Search for the cell housing the specified text and yield its (X, Y) center coordinate. 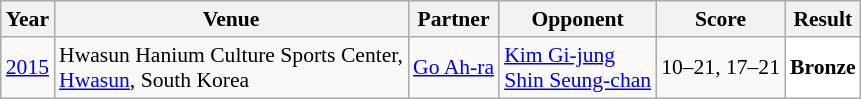
Year (28, 19)
2015 (28, 68)
Partner (454, 19)
Hwasun Hanium Culture Sports Center,Hwasun, South Korea (231, 68)
Result (823, 19)
Venue (231, 19)
Opponent (578, 19)
Kim Gi-jung Shin Seung-chan (578, 68)
Go Ah-ra (454, 68)
Score (720, 19)
Bronze (823, 68)
10–21, 17–21 (720, 68)
